Output the (x, y) coordinate of the center of the cell containing the given text.  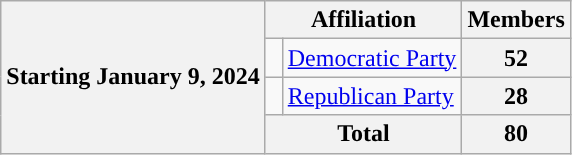
80 (516, 134)
Total (364, 134)
28 (516, 96)
52 (516, 58)
Starting January 9, 2024 (133, 77)
Affiliation (364, 20)
Members (516, 20)
Democratic Party (372, 58)
Republican Party (372, 96)
